Determine the (x, y) coordinate at the center of the cell enclosing the given text.  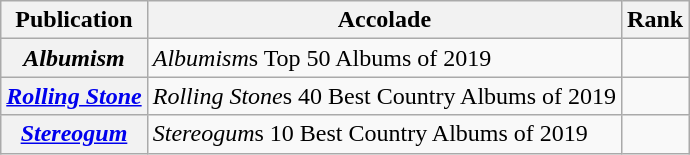
Rank (656, 20)
Albumism (74, 58)
Albumisms Top 50 Albums of 2019 (384, 58)
Stereogums 10 Best Country Albums of 2019 (384, 134)
Rolling Stones 40 Best Country Albums of 2019 (384, 96)
Rolling Stone (74, 96)
Accolade (384, 20)
Stereogum (74, 134)
Publication (74, 20)
